Identify which cell holds the provided text, then report its [X, Y] central coordinate. 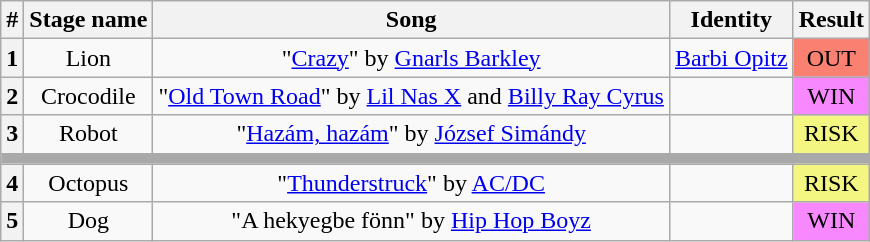
Song [412, 20]
OUT [831, 58]
Dog [88, 221]
# [12, 20]
Result [831, 20]
5 [12, 221]
3 [12, 134]
"Crazy" by Gnarls Barkley [412, 58]
Lion [88, 58]
Barbi Opitz [731, 58]
Robot [88, 134]
4 [12, 183]
2 [12, 96]
"Old Town Road" by Lil Nas X and Billy Ray Cyrus [412, 96]
Crocodile [88, 96]
1 [12, 58]
Identity [731, 20]
Stage name [88, 20]
"Thunderstruck" by AC/DC [412, 183]
"Hazám, hazám" by József Simándy [412, 134]
"A hekyegbe fönn" by Hip Hop Boyz [412, 221]
Octopus [88, 183]
